Provide the [X, Y] coordinate of the cell's center where the given text is located.  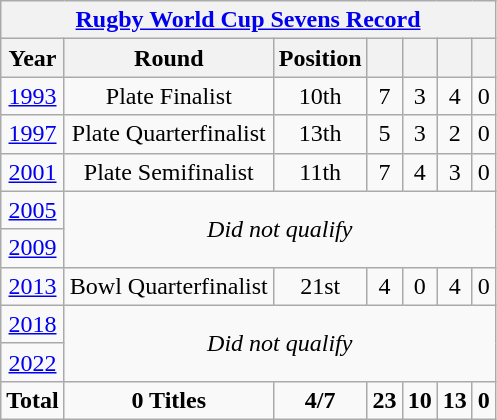
1997 [33, 134]
Bowl Quarterfinalist [168, 286]
Rugby World Cup Sevens Record [248, 20]
2013 [33, 286]
Round [168, 58]
13 [454, 400]
Plate Finalist [168, 96]
0 Titles [168, 400]
4/7 [320, 400]
2018 [33, 324]
21st [320, 286]
Position [320, 58]
1993 [33, 96]
10 [420, 400]
2009 [33, 248]
11th [320, 172]
Total [33, 400]
Year [33, 58]
Plate Semifinalist [168, 172]
2005 [33, 210]
5 [384, 134]
23 [384, 400]
2 [454, 134]
Plate Quarterfinalist [168, 134]
2001 [33, 172]
13th [320, 134]
2022 [33, 362]
10th [320, 96]
